Output the [x, y] coordinate of the center of the cell containing the given text.  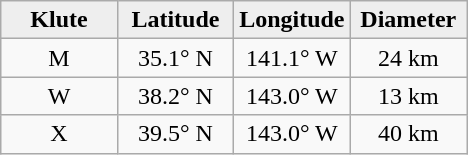
X [59, 134]
141.1° W [292, 58]
W [59, 96]
Diameter [408, 20]
M [59, 58]
Klute [59, 20]
39.5° N [175, 134]
38.2° N [175, 96]
13 km [408, 96]
35.1° N [175, 58]
24 km [408, 58]
Longitude [292, 20]
40 km [408, 134]
Latitude [175, 20]
